For the text-containing cell, return its midpoint in [X, Y] coordinate format. 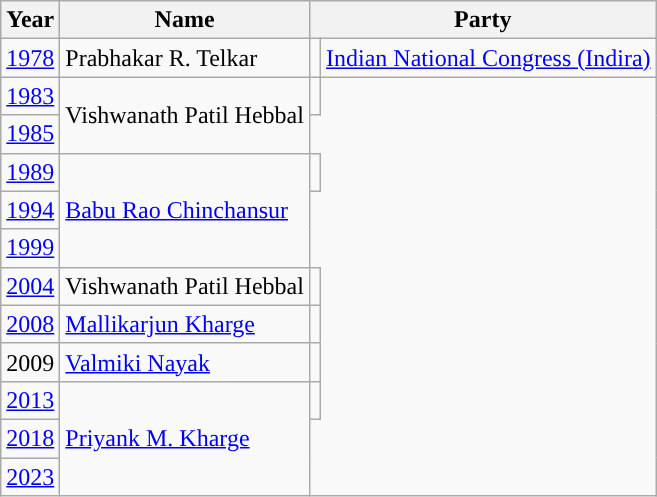
Valmiki Nayak [185, 362]
Name [185, 20]
Prabhakar R. Telkar [185, 58]
2013 [30, 400]
2009 [30, 362]
1983 [30, 96]
Year [30, 20]
1978 [30, 58]
2018 [30, 438]
Priyank M. Kharge [185, 438]
2004 [30, 286]
Babu Rao Chinchansur [185, 210]
1985 [30, 134]
Mallikarjun Kharge [185, 324]
1989 [30, 172]
2023 [30, 477]
Indian National Congress (Indira) [488, 58]
1994 [30, 210]
2008 [30, 324]
1999 [30, 248]
Party [482, 20]
